Determine the [X, Y] coordinate at the center of the cell enclosing the given text.  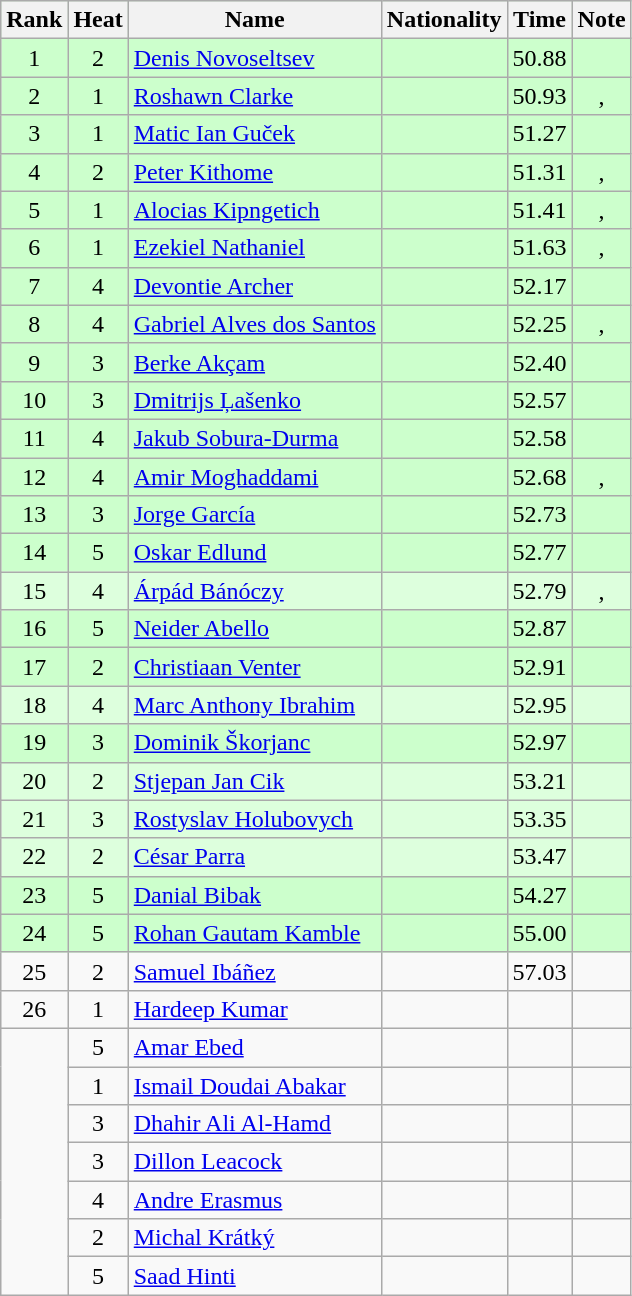
52.58 [540, 438]
Árpád Bánóczy [254, 591]
Michal Krátký [254, 1238]
52.79 [540, 591]
52.73 [540, 515]
52.25 [540, 324]
11 [34, 438]
19 [34, 743]
14 [34, 553]
Neider Abello [254, 629]
Devontie Archer [254, 286]
Nationality [444, 20]
20 [34, 781]
Denis Novoseltsev [254, 58]
52.97 [540, 743]
53.47 [540, 857]
Amir Moghaddami [254, 477]
Jakub Sobura-Durma [254, 438]
52.91 [540, 667]
57.03 [540, 971]
Ezekiel Nathaniel [254, 248]
Christiaan Venter [254, 667]
24 [34, 933]
Roshawn Clarke [254, 96]
Marc Anthony Ibrahim [254, 705]
26 [34, 1009]
Saad Hinti [254, 1276]
50.93 [540, 96]
Dmitrijs Ļašenko [254, 400]
6 [34, 248]
22 [34, 857]
Stjepan Jan Cik [254, 781]
52.57 [540, 400]
Time [540, 20]
51.31 [540, 172]
52.87 [540, 629]
Note [602, 20]
Gabriel Alves dos Santos [254, 324]
Rohan Gautam Kamble [254, 933]
50.88 [540, 58]
51.63 [540, 248]
53.21 [540, 781]
25 [34, 971]
52.68 [540, 477]
10 [34, 400]
Dillon Leacock [254, 1162]
52.77 [540, 553]
52.95 [540, 705]
Amar Ebed [254, 1047]
7 [34, 286]
9 [34, 362]
54.27 [540, 895]
Name [254, 20]
21 [34, 819]
12 [34, 477]
18 [34, 705]
Andre Erasmus [254, 1200]
Rostyslav Holubovych [254, 819]
17 [34, 667]
16 [34, 629]
51.27 [540, 134]
Hardeep Kumar [254, 1009]
Dominik Škorjanc [254, 743]
15 [34, 591]
Jorge García [254, 515]
Danial Bibak [254, 895]
52.17 [540, 286]
Matic Ian Guček [254, 134]
Heat [98, 20]
53.35 [540, 819]
Peter Kithome [254, 172]
8 [34, 324]
Rank [34, 20]
Samuel Ibáñez [254, 971]
César Parra [254, 857]
Dhahir Ali Al-Hamd [254, 1124]
13 [34, 515]
Ismail Doudai Abakar [254, 1085]
Alocias Kipngetich [254, 210]
23 [34, 895]
52.40 [540, 362]
Oskar Edlund [254, 553]
Berke Akçam [254, 362]
51.41 [540, 210]
55.00 [540, 933]
